Pinpoint the cell where the given text exists, returning its [x, y] midpoint coordinate. 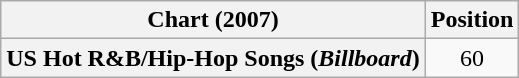
US Hot R&B/Hip-Hop Songs (Billboard) [213, 58]
Chart (2007) [213, 20]
Position [472, 20]
60 [472, 58]
